Find where the given text appears and provide that cell's center as (X, Y) coordinate. 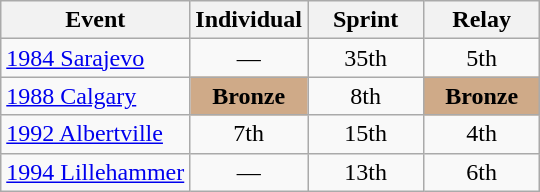
8th (366, 96)
6th (482, 172)
15th (366, 134)
Individual (249, 20)
5th (482, 58)
Relay (482, 20)
1992 Albertville (96, 134)
1984 Sarajevo (96, 58)
1994 Lillehammer (96, 172)
7th (249, 134)
13th (366, 172)
Sprint (366, 20)
1988 Calgary (96, 96)
4th (482, 134)
Event (96, 20)
35th (366, 58)
